Locate the cell with the specified text and output its (X, Y) center coordinate. 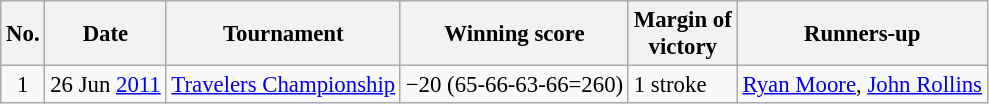
Tournament (283, 34)
1 (23, 85)
Margin ofvictory (682, 34)
26 Jun 2011 (106, 85)
Winning score (514, 34)
Travelers Championship (283, 85)
No. (23, 34)
Runners-up (862, 34)
−20 (65-66-63-66=260) (514, 85)
Ryan Moore, John Rollins (862, 85)
1 stroke (682, 85)
Date (106, 34)
